Output the [X, Y] coordinate of the center of the cell containing the given text.  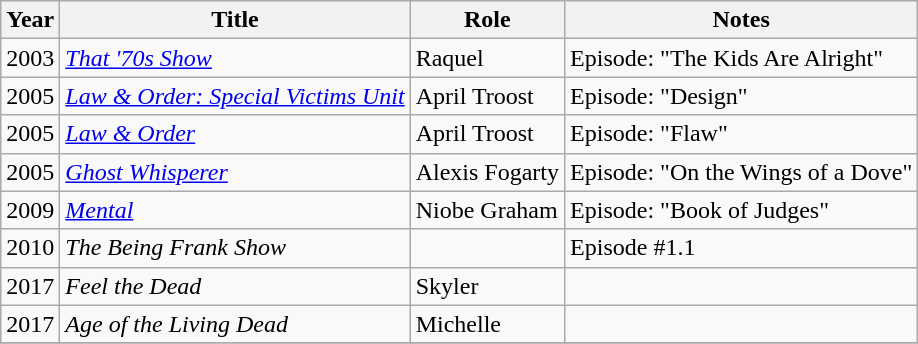
Episode: "Design" [742, 96]
Role [487, 20]
2003 [30, 58]
That '70s Show [235, 58]
Episode: "Flaw" [742, 134]
Episode: "On the Wings of a Dove" [742, 172]
Law & Order: Special Victims Unit [235, 96]
2010 [30, 248]
Age of the Living Dead [235, 324]
Episode #1.1 [742, 248]
The Being Frank Show [235, 248]
Title [235, 20]
Ghost Whisperer [235, 172]
Feel the Dead [235, 286]
Skyler [487, 286]
Notes [742, 20]
Niobe Graham [487, 210]
Episode: "Book of Judges" [742, 210]
2009 [30, 210]
Year [30, 20]
Raquel [487, 58]
Alexis Fogarty [487, 172]
Mental [235, 210]
Episode: "The Kids Are Alright" [742, 58]
Michelle [487, 324]
Law & Order [235, 134]
